Find where the given text appears and provide that cell's center as (x, y) coordinate. 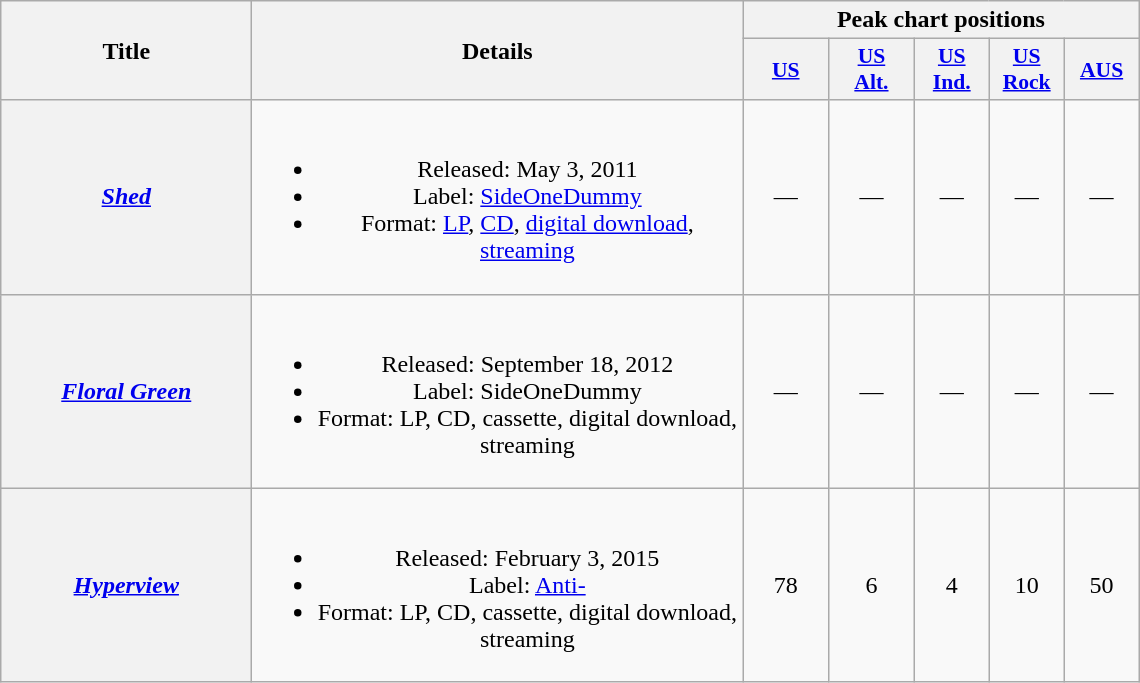
Released: February 3, 2015Label: Anti-Format: LP, CD, cassette, digital download, streaming (498, 585)
4 (952, 585)
10 (1026, 585)
USRock (1026, 70)
Shed (126, 197)
Released: September 18, 2012Label: SideOneDummyFormat: LP, CD, cassette, digital download, streaming (498, 391)
Title (126, 50)
Details (498, 50)
50 (1102, 585)
Hyperview (126, 585)
78 (786, 585)
6 (872, 585)
USAlt. (872, 70)
USInd. (952, 70)
Floral Green (126, 391)
AUS (1102, 70)
Peak chart positions (941, 20)
US (786, 70)
Released: May 3, 2011Label: SideOneDummyFormat: LP, CD, digital download, streaming (498, 197)
